For the text-containing cell, return its midpoint in (x, y) coordinate format. 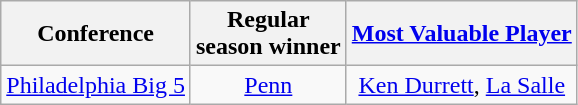
Regular season winner (268, 34)
Most Valuable Player (462, 34)
Conference (96, 34)
Philadelphia Big 5 (96, 85)
Penn (268, 85)
Ken Durrett, La Salle (462, 85)
